Return the [X, Y] coordinate for the center point of the cell that contains the specified text.  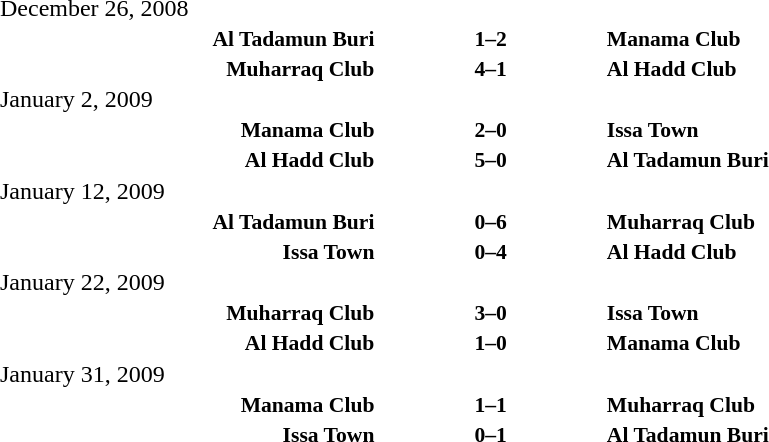
3–0 [490, 313]
1–1 [490, 404]
0–6 [490, 222]
0–4 [490, 252]
1–0 [490, 343]
2–0 [490, 130]
4–1 [490, 68]
5–0 [490, 160]
1–2 [490, 38]
